Capture the cell that displays the provided text and extract its [x, y] central coordinate. 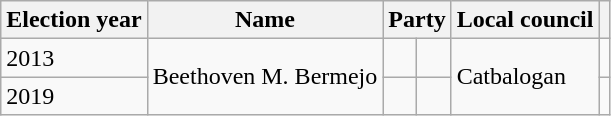
Name [265, 20]
Local council [525, 20]
Election year [74, 20]
Beethoven M. Bermejo [265, 77]
2019 [74, 96]
Catbalogan [525, 77]
Party [417, 20]
2013 [74, 58]
